Scan for the cell matching the given text and deliver its [x, y] coordinate at center. 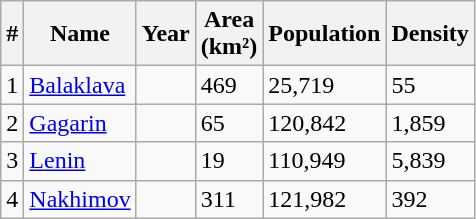
Population [324, 34]
Year [166, 34]
392 [430, 199]
25,719 [324, 85]
120,842 [324, 123]
# [12, 34]
5,839 [430, 161]
Name [80, 34]
Area(km²) [229, 34]
2 [12, 123]
19 [229, 161]
110,949 [324, 161]
Balaklava [80, 85]
1,859 [430, 123]
Lenin [80, 161]
121,982 [324, 199]
311 [229, 199]
3 [12, 161]
55 [430, 85]
Density [430, 34]
469 [229, 85]
65 [229, 123]
4 [12, 199]
1 [12, 85]
Nakhimov [80, 199]
Gagarin [80, 123]
